Capture the cell that displays the provided text and extract its [X, Y] central coordinate. 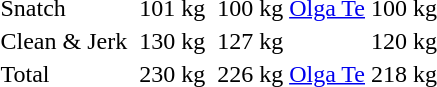
130 kg [172, 41]
127 kg [250, 41]
